Scan for the cell matching the given text and deliver its [X, Y] coordinate at center. 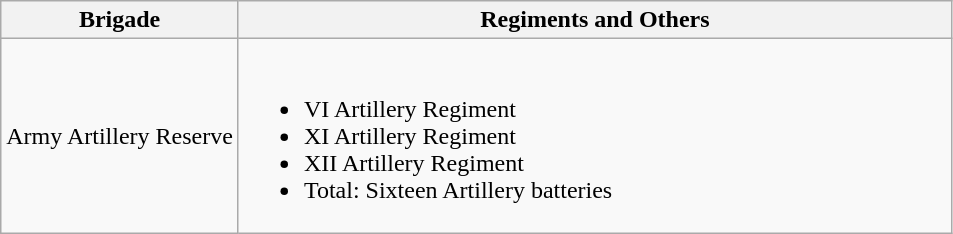
Army Artillery Reserve [120, 136]
Brigade [120, 20]
VI Artillery RegimentXI Artillery RegimentXII Artillery RegimentTotal: Sixteen Artillery batteries [594, 136]
Regiments and Others [594, 20]
